Return the (x, y) coordinate for the center point of the cell that contains the specified text.  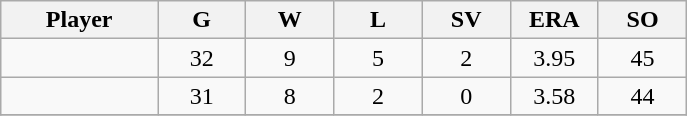
5 (378, 58)
3.58 (554, 96)
0 (466, 96)
SO (642, 20)
Player (80, 20)
W (290, 20)
3.95 (554, 58)
G (202, 20)
8 (290, 96)
31 (202, 96)
45 (642, 58)
ERA (554, 20)
SV (466, 20)
9 (290, 58)
L (378, 20)
32 (202, 58)
44 (642, 96)
